Return [x, y] of the center of cell containing provided text 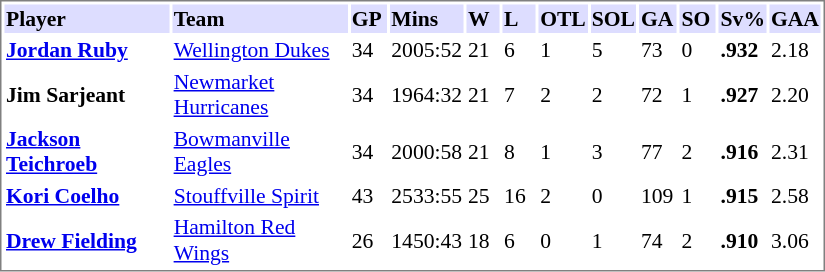
74 [658, 240]
.916 [742, 151]
.915 [742, 196]
73 [658, 50]
109 [658, 196]
.932 [742, 50]
2.20 [794, 95]
OTL [564, 18]
5 [613, 50]
Sv% [742, 18]
SO [698, 18]
2.18 [794, 50]
GAA [794, 18]
GA [658, 18]
16 [520, 196]
Wellington Dukes [260, 50]
SOL [613, 18]
1964:32 [427, 95]
2000:58 [427, 151]
2.58 [794, 196]
GP [368, 18]
18 [484, 240]
25 [484, 196]
Mins [427, 18]
Jordan Ruby [86, 50]
.910 [742, 240]
72 [658, 95]
Hamilton Red Wings [260, 240]
.927 [742, 95]
Jackson Teichroeb [86, 151]
L [520, 18]
Bowmanville Eagles [260, 151]
Drew Fielding [86, 240]
2.31 [794, 151]
43 [368, 196]
Team [260, 18]
7 [520, 95]
1450:43 [427, 240]
Jim Sarjeant [86, 95]
Newmarket Hurricanes [260, 95]
77 [658, 151]
Player [86, 18]
Stouffville Spirit [260, 196]
W [484, 18]
3 [613, 151]
2005:52 [427, 50]
Kori Coelho [86, 196]
8 [520, 151]
26 [368, 240]
2533:55 [427, 196]
3.06 [794, 240]
